Return the [X, Y] coordinate for the center point of the cell that contains the specified text.  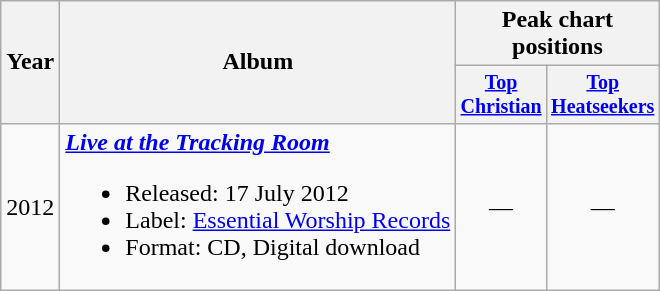
Peak chart positions [558, 34]
TopChristian [502, 94]
2012 [30, 206]
Year [30, 62]
Album [258, 62]
Live at the Tracking RoomReleased: 17 July 2012Label: Essential Worship RecordsFormat: CD, Digital download [258, 206]
TopHeatseekers [602, 94]
